Search for the cell housing the specified text and yield its (x, y) center coordinate. 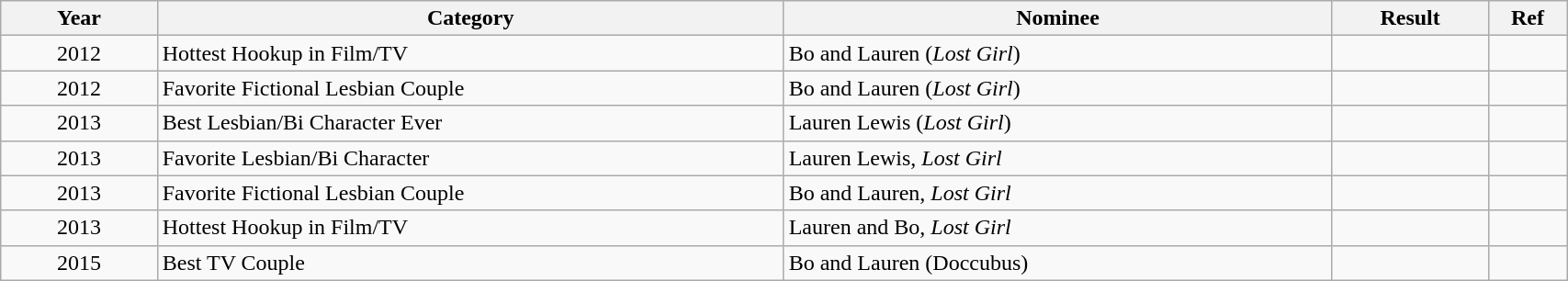
Year (79, 18)
Result (1410, 18)
Category (470, 18)
Best TV Couple (470, 263)
Bo and Lauren (Doccubus) (1058, 263)
Favorite Lesbian/Bi Character (470, 158)
Lauren Lewis (Lost Girl) (1058, 123)
2015 (79, 263)
Nominee (1058, 18)
Lauren and Bo, Lost Girl (1058, 228)
Lauren Lewis, Lost Girl (1058, 158)
Ref (1527, 18)
Bo and Lauren, Lost Girl (1058, 193)
Best Lesbian/Bi Character Ever (470, 123)
